Detect which cell encompasses the target text, then output its [X, Y] center coordinate. 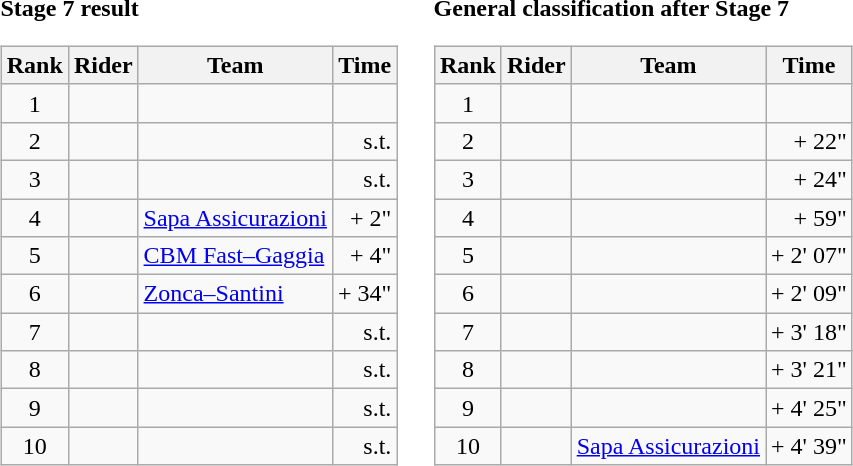
+ 4" [364, 256]
CBM Fast–Gaggia [235, 256]
+ 34" [364, 294]
+ 22" [810, 141]
Zonca–Santini [235, 294]
+ 2' 09" [810, 294]
+ 59" [810, 217]
+ 3' 18" [810, 332]
+ 2' 07" [810, 256]
+ 3' 21" [810, 370]
+ 2" [364, 217]
+ 4' 39" [810, 446]
+ 24" [810, 179]
+ 4' 25" [810, 408]
